Find where the given text appears and provide that cell's center as [x, y] coordinate. 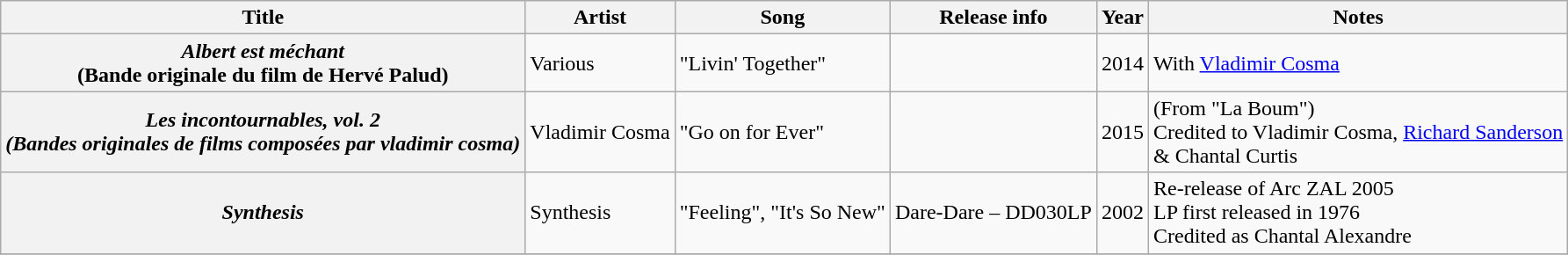
Vladimir Cosma [600, 132]
Dare-Dare – DD030LP [993, 213]
2014 [1123, 63]
Release info [993, 18]
Title [264, 18]
Albert est méchant(Bande originale du film de Hervé Palud) [264, 63]
Year [1123, 18]
Notes [1358, 18]
"Livin' Together" [782, 63]
Re-release of Arc ZAL 2005LP first released in 1976Credited as Chantal Alexandre [1358, 213]
Song [782, 18]
"Go on for Ever" [782, 132]
2002 [1123, 213]
Various [600, 63]
(From "La Boum") Credited to Vladimir Cosma, Richard Sanderson & Chantal Curtis [1358, 132]
With Vladimir Cosma [1358, 63]
"Feeling", "It's So New" [782, 213]
Artist [600, 18]
Les incontournables, vol. 2(Bandes originales de films composées par vladimir cosma) [264, 132]
2015 [1123, 132]
